From the cell containing the given text, extract its center point as (x, y) coordinate. 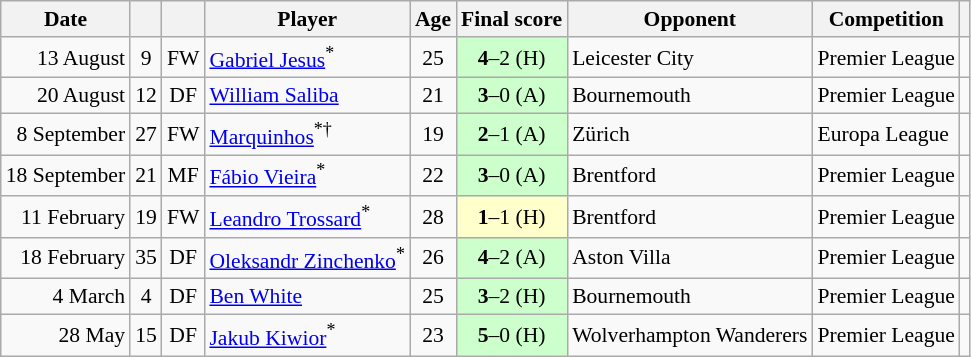
Oleksandr Zinchenko* (307, 258)
Wolverhampton Wanderers (690, 336)
Ben White (307, 297)
28 (433, 216)
Marquinhos*† (307, 134)
15 (146, 336)
4–2 (A) (512, 258)
Opponent (690, 19)
Jakub Kiwior* (307, 336)
4 March (66, 297)
23 (433, 336)
9 (146, 58)
26 (433, 258)
18 February (66, 258)
20 August (66, 96)
Zürich (690, 134)
22 (433, 176)
13 August (66, 58)
Gabriel Jesus* (307, 58)
Age (433, 19)
Leicester City (690, 58)
Fábio Vieira* (307, 176)
5–0 (H) (512, 336)
Competition (886, 19)
Final score (512, 19)
18 September (66, 176)
3–2 (H) (512, 297)
Aston Villa (690, 258)
27 (146, 134)
Date (66, 19)
11 February (66, 216)
Europa League (886, 134)
Player (307, 19)
2–1 (A) (512, 134)
Leandro Trossard* (307, 216)
12 (146, 96)
28 May (66, 336)
8 September (66, 134)
35 (146, 258)
4–2 (H) (512, 58)
William Saliba (307, 96)
4 (146, 297)
1–1 (H) (512, 216)
MF (184, 176)
